Return the [X, Y] coordinate for the center point of the cell that contains the specified text.  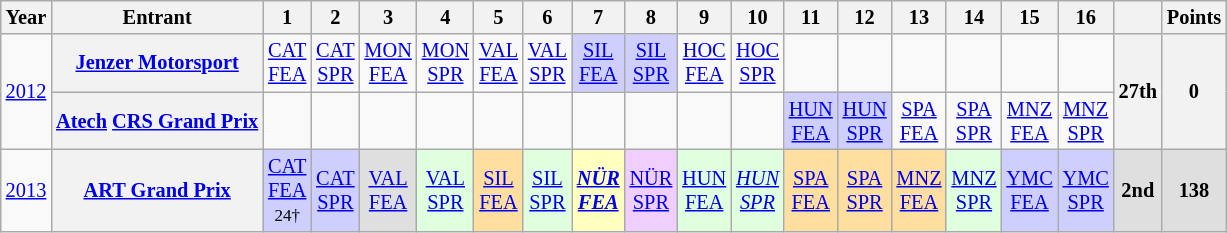
13 [918, 17]
8 [652, 17]
YMCFEA [1029, 190]
11 [811, 17]
2012 [26, 92]
3 [388, 17]
MONSPR [446, 63]
0 [1194, 92]
2013 [26, 190]
Entrant [157, 17]
10 [758, 17]
ART Grand Prix [157, 190]
27th [1138, 92]
HOCFEA [704, 63]
2nd [1138, 190]
15 [1029, 17]
HOCSPR [758, 63]
Jenzer Motorsport [157, 63]
7 [598, 17]
CATFEA [287, 63]
4 [446, 17]
12 [865, 17]
1 [287, 17]
16 [1086, 17]
NÜRSPR [652, 190]
14 [974, 17]
Atech CRS Grand Prix [157, 121]
Points [1194, 17]
2 [335, 17]
6 [548, 17]
9 [704, 17]
YMCSPR [1086, 190]
CATFEA24† [287, 190]
5 [498, 17]
MONFEA [388, 63]
NÜRFEA [598, 190]
Year [26, 17]
138 [1194, 190]
